Identify which cell holds the provided text, then report its (x, y) central coordinate. 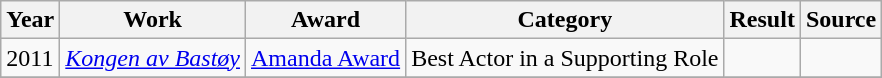
Category (565, 20)
Best Actor in a Supporting Role (565, 58)
Year (30, 20)
2011 (30, 58)
Source (840, 20)
Kongen av Bastøy (153, 58)
Work (153, 20)
Result (762, 20)
Amanda Award (325, 58)
Award (325, 20)
